For the text-containing cell, return its midpoint in (x, y) coordinate format. 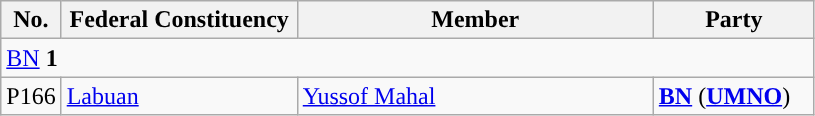
Yussof Mahal (475, 96)
Labuan (179, 96)
BN 1 (408, 58)
P166 (31, 96)
Federal Constituency (179, 20)
No. (31, 20)
BN (UMNO) (734, 96)
Member (475, 20)
Party (734, 20)
